Output the (x, y) coordinate of the center of the cell containing the given text.  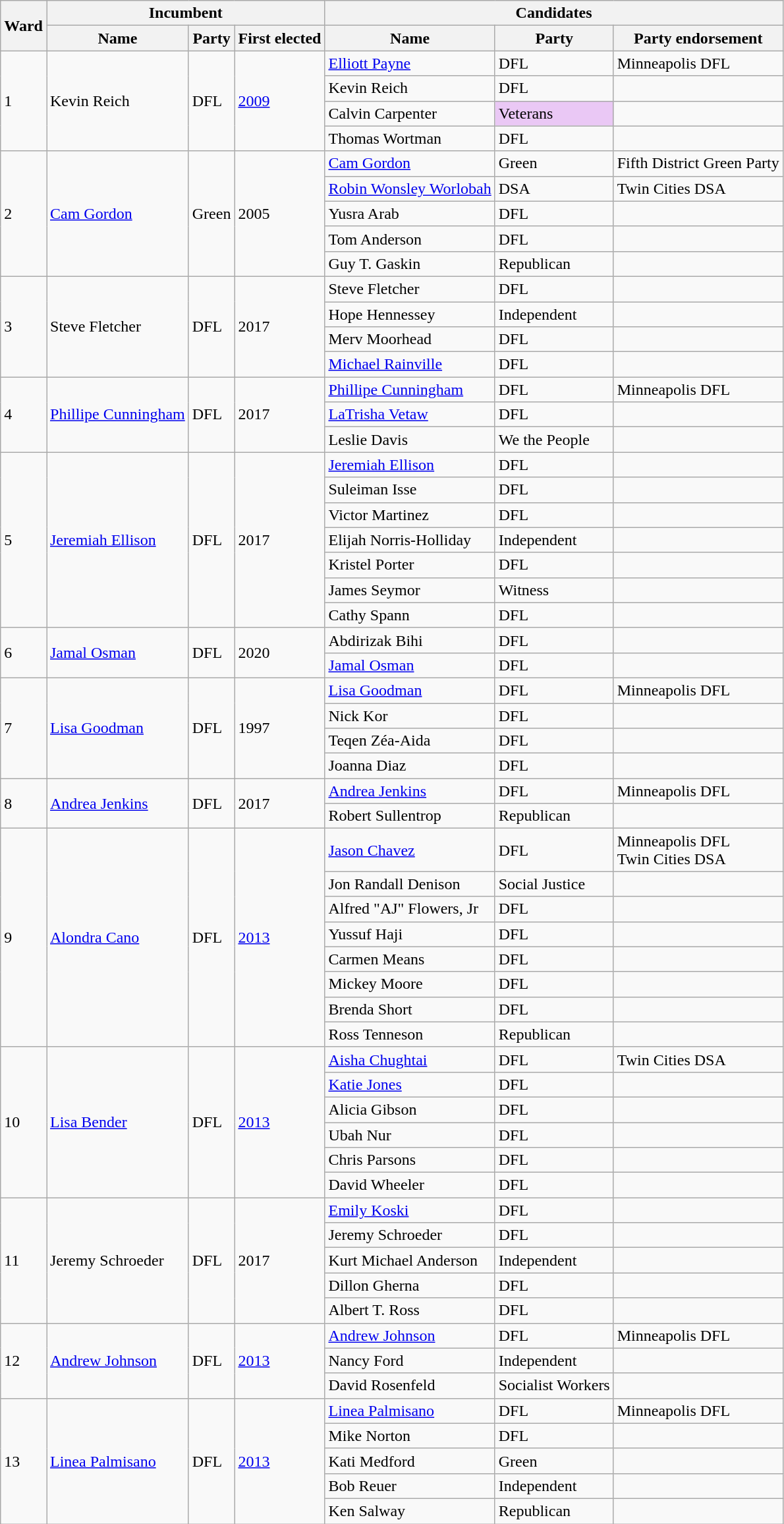
Tom Anderson (410, 239)
First elected (279, 38)
Jon Randall Denison (410, 884)
11 (24, 1260)
Party endorsement (698, 38)
Leslie Davis (410, 440)
Yusra Arab (410, 214)
13 (24, 1461)
David Rosenfeld (410, 1386)
Fifth District Green Party (698, 163)
6 (24, 653)
James Seymor (410, 590)
Candidates (553, 13)
Kurt Michael Anderson (410, 1260)
Nick Kor (410, 715)
2009 (279, 101)
Merv Moorhead (410, 339)
Cathy Spann (410, 615)
2020 (279, 653)
Mike Norton (410, 1436)
1 (24, 101)
Mickey Moore (410, 984)
Abdirizak Bihi (410, 640)
Nancy Ford (410, 1361)
Alfred "AJ" Flowers, Jr (410, 909)
Incumbent (185, 13)
Calvin Carpenter (410, 113)
Carmen Means (410, 959)
5 (24, 540)
Guy T. Gaskin (410, 264)
Robert Sullentrop (410, 816)
Victor Martinez (410, 515)
We the People (554, 440)
Teqen Zéa-Aida (410, 741)
2005 (279, 214)
Veterans (554, 113)
Kati Medford (410, 1461)
Ross Tenneson (410, 1034)
Albert T. Ross (410, 1310)
Elliott Payne (410, 63)
Yussuf Haji (410, 934)
Michael Rainville (410, 365)
8 (24, 804)
Lisa Bender (117, 1122)
Brenda Short (410, 1009)
Thomas Wortman (410, 138)
Katie Jones (410, 1084)
Hope Hennessey (410, 314)
David Wheeler (410, 1185)
Joanna Diaz (410, 766)
12 (24, 1361)
2 (24, 214)
Elijah Norris-Holliday (410, 540)
Social Justice (554, 884)
7 (24, 728)
Ken Salway (410, 1511)
Bob Reuer (410, 1486)
Ubah Nur (410, 1134)
Emily Koski (410, 1210)
1997 (279, 728)
Alondra Cano (117, 938)
Kristel Porter (410, 565)
Dillon Gherna (410, 1285)
Chris Parsons (410, 1160)
Aisha Chughtai (410, 1059)
Alicia Gibson (410, 1109)
3 (24, 326)
Robin Wonsley Worlobah (410, 189)
LaTrisha Vetaw (410, 415)
Witness (554, 590)
Socialist Workers (554, 1386)
10 (24, 1122)
Minneapolis DFLTwin Cities DSA (698, 850)
Suleiman Isse (410, 490)
DSA (554, 189)
Ward (24, 26)
9 (24, 938)
4 (24, 415)
Jason Chavez (410, 850)
